Capture the cell that displays the provided text and extract its (X, Y) central coordinate. 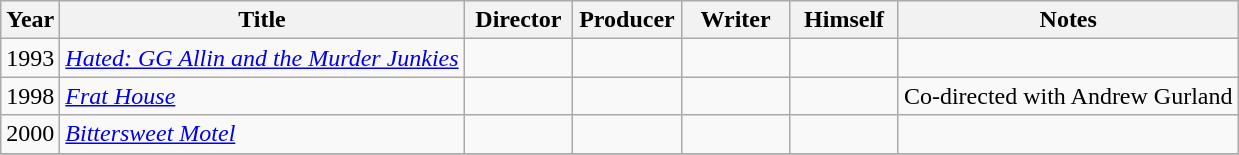
Co-directed with Andrew Gurland (1068, 96)
Year (30, 20)
1993 (30, 58)
Frat House (262, 96)
1998 (30, 96)
Writer (736, 20)
Producer (628, 20)
Title (262, 20)
Bittersweet Motel (262, 134)
Hated: GG Allin and the Murder Junkies (262, 58)
Director (518, 20)
Notes (1068, 20)
Himself (844, 20)
2000 (30, 134)
